Pinpoint the cell where the given text exists, returning its [x, y] midpoint coordinate. 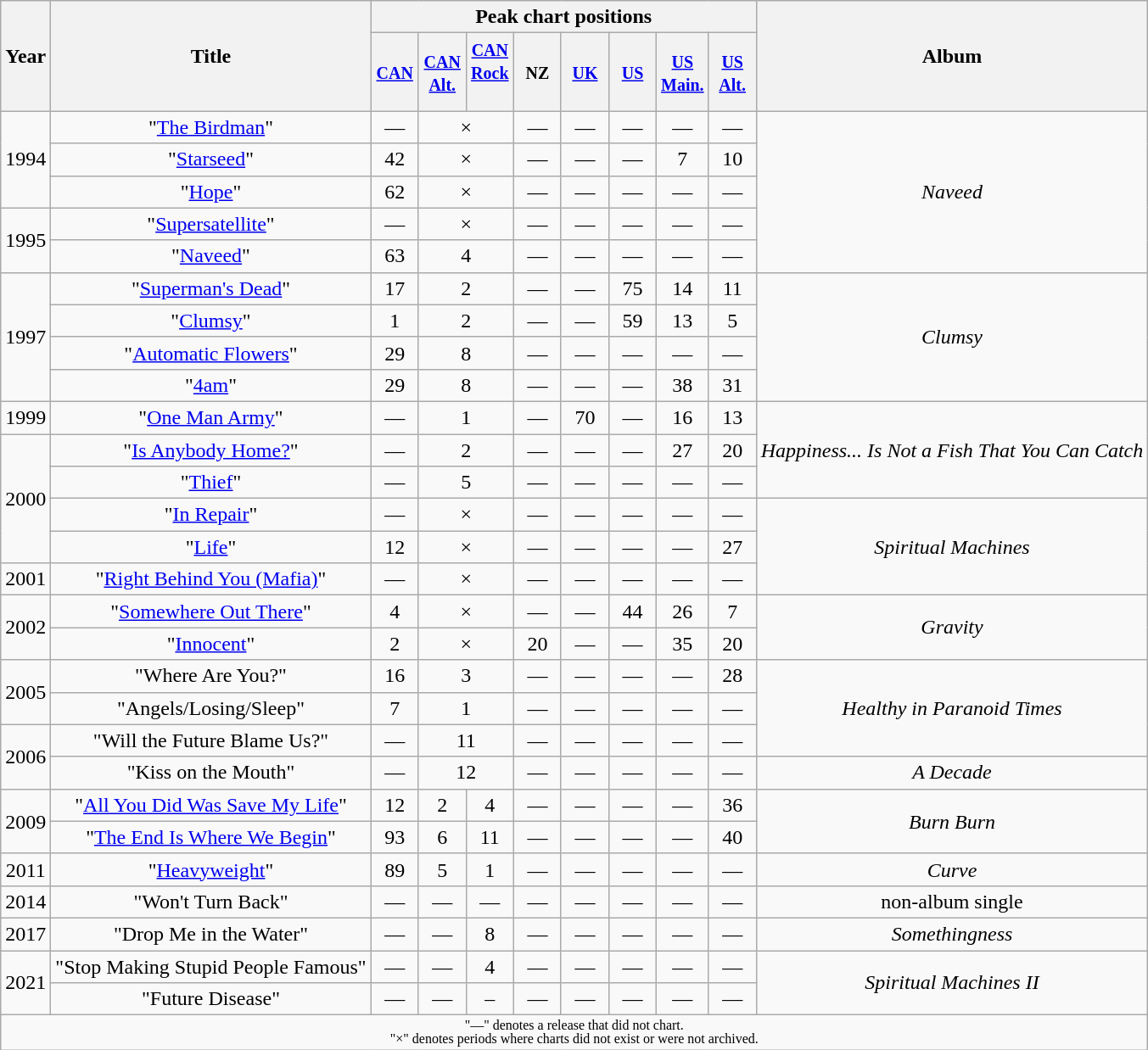
2011 [25, 869]
Gravity [952, 628]
2014 [25, 902]
1994 [25, 159]
Curve [952, 869]
"The End Is Where We Begin" [210, 837]
CANAlt. [442, 72]
Spiritual Machines II [952, 982]
"Automatic Flowers" [210, 353]
"Somewhere Out There" [210, 612]
2001 [25, 579]
"Right Behind You (Mafia)" [210, 579]
"In Repair" [210, 515]
"Clumsy" [210, 321]
75 [632, 288]
CAN [395, 72]
"Life" [210, 547]
2002 [25, 628]
2005 [25, 692]
US [632, 72]
42 [395, 159]
59 [632, 321]
– [490, 999]
40 [732, 837]
UK [585, 72]
1999 [25, 417]
"One Man Army" [210, 417]
Naveed [952, 192]
44 [632, 612]
70 [585, 417]
"Starseed" [210, 159]
63 [395, 256]
Healthy in Paranoid Times [952, 708]
"Where Are You?" [210, 676]
"Won't Turn Back" [210, 902]
28 [732, 676]
"The Birdman" [210, 127]
"All You Did Was Save My Life" [210, 805]
"Will the Future Blame Us?" [210, 740]
14 [683, 288]
"Drop Me in the Water" [210, 934]
Spiritual Machines [952, 547]
6 [442, 837]
35 [683, 644]
3 [466, 676]
Title [210, 56]
Album [952, 56]
"Thief" [210, 483]
2006 [25, 757]
38 [683, 385]
1997 [25, 337]
USMain. [683, 72]
"Naveed" [210, 256]
CANRock [490, 72]
"—" denotes a release that did not chart."×" denotes periods where charts did not exist or were not archived. [574, 1033]
"4am" [210, 385]
Peak chart positions [563, 17]
NZ [537, 72]
"Hope" [210, 192]
93 [395, 837]
17 [395, 288]
89 [395, 869]
"Heavyweight" [210, 869]
"Innocent" [210, 644]
Burn Burn [952, 821]
Clumsy [952, 337]
"Kiss on the Mouth" [210, 773]
USAlt. [732, 72]
62 [395, 192]
"Is Anybody Home?" [210, 450]
1995 [25, 240]
2017 [25, 934]
31 [732, 385]
"Superman's Dead" [210, 288]
non-album single [952, 902]
2021 [25, 982]
26 [683, 612]
Happiness... Is Not a Fish That You Can Catch [952, 450]
2009 [25, 821]
Somethingness [952, 934]
36 [732, 805]
"Future Disease" [210, 999]
"Angels/Losing/Sleep" [210, 708]
"Stop Making Stupid People Famous" [210, 966]
2000 [25, 499]
Year [25, 56]
"Supersatellite" [210, 224]
A Decade [952, 773]
10 [732, 159]
